From the cell containing the given text, extract its center point as [X, Y] coordinate. 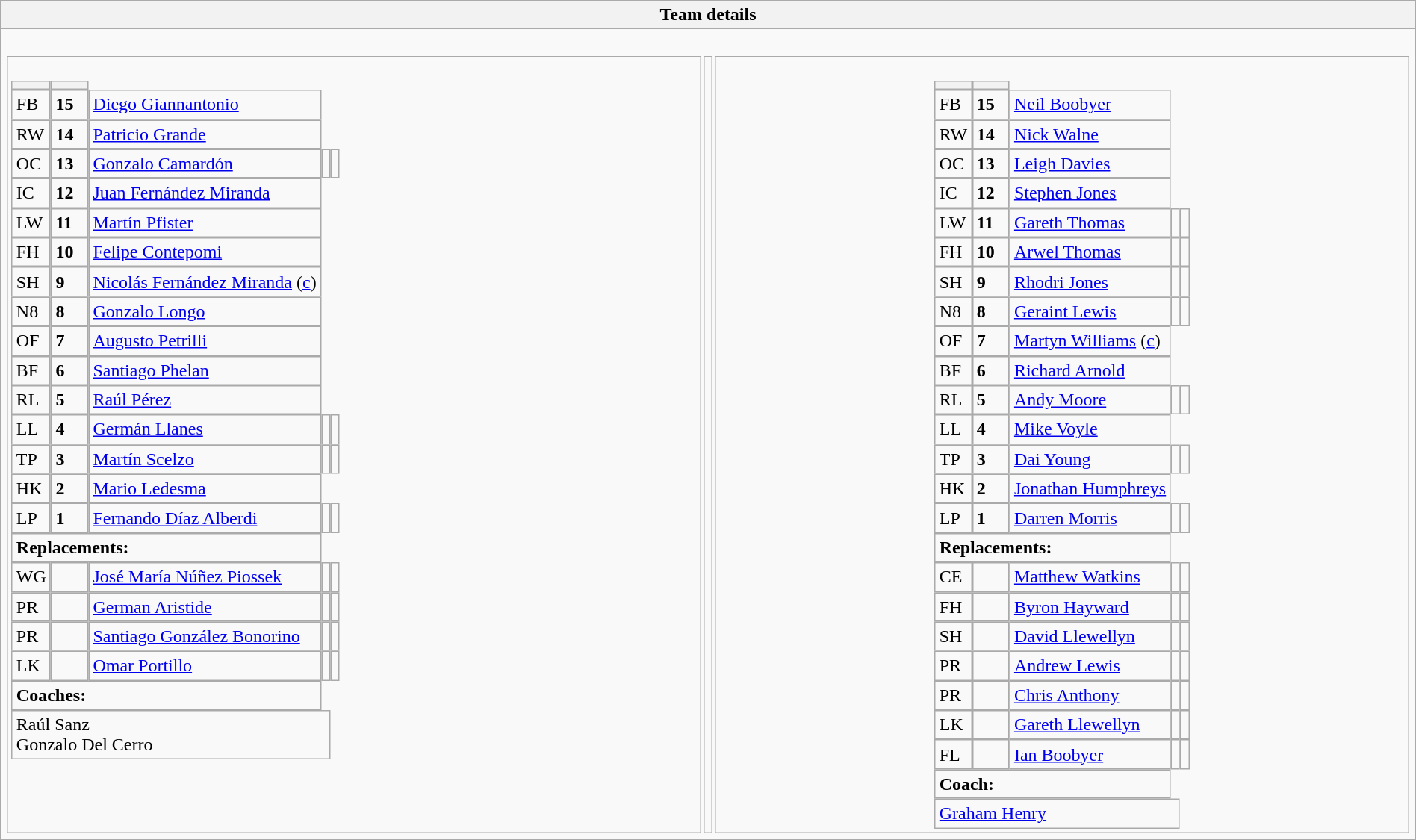
Juan Fernández Miranda [205, 193]
Geraint Lewis [1090, 311]
Coaches: [167, 695]
Richard Arnold [1090, 370]
Leigh Davies [1090, 164]
Graham Henry [1058, 814]
Mario Ledesma [205, 488]
Andrew Lewis [1090, 666]
Patricio Grande [205, 134]
German Aristide [205, 607]
Raúl SanzGonzalo Del Cerro [172, 735]
Augusto Petrilli [205, 341]
Chris Anthony [1090, 695]
Neil Boobyer [1090, 105]
Omar Portillo [205, 666]
FL [953, 755]
José María Núñez Piossek [205, 577]
David Llewellyn [1090, 636]
Byron Hayward [1090, 607]
Santiago González Bonorino [205, 636]
Dai Young [1090, 459]
Arwel Thomas [1090, 252]
WG [31, 577]
Andy Moore [1090, 400]
Martín Pfister [205, 223]
Darren Morris [1090, 518]
Gonzalo Camardón [205, 164]
CE [953, 577]
Mike Voyle [1090, 429]
Team details [708, 15]
Jonathan Humphreys [1090, 488]
Gareth Thomas [1090, 223]
Gonzalo Longo [205, 311]
Fernando Díaz Alberdi [205, 518]
Rhodri Jones [1090, 282]
Felipe Contepomi [205, 252]
Stephen Jones [1090, 193]
Santiago Phelan [205, 370]
Raúl Pérez [205, 400]
Germán Llanes [205, 429]
Coach: [1052, 784]
Martín Scelzo [205, 459]
Matthew Watkins [1090, 577]
Nick Walne [1090, 134]
Ian Boobyer [1090, 755]
Nicolás Fernández Miranda (c) [205, 282]
Gareth Llewellyn [1090, 725]
Martyn Williams (c) [1090, 341]
Diego Giannantonio [205, 105]
